Scan for the cell matching the given text and deliver its [x, y] coordinate at center. 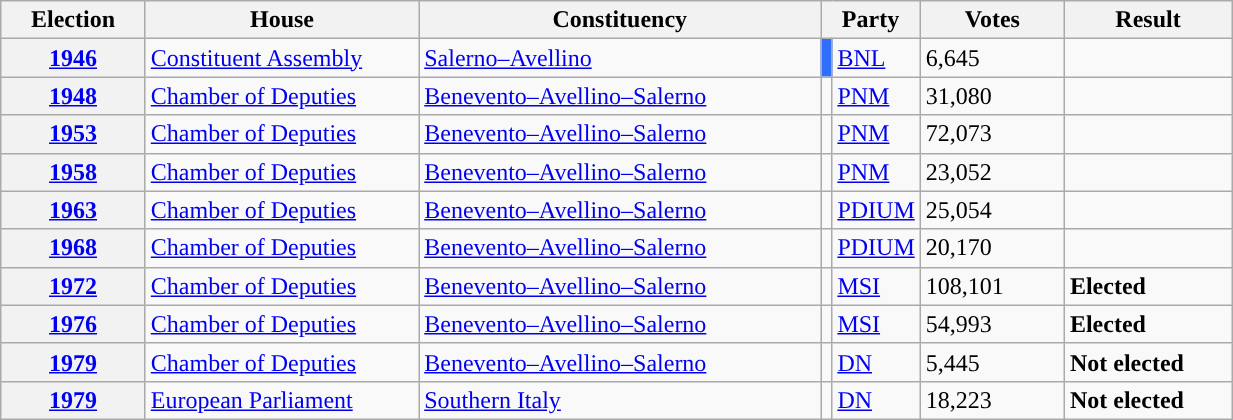
25,054 [992, 210]
1968 [74, 248]
5,445 [992, 362]
108,101 [992, 286]
Result [1148, 20]
6,645 [992, 58]
Votes [992, 20]
23,052 [992, 172]
Constituency [620, 20]
Party [870, 20]
1948 [74, 96]
72,073 [992, 134]
1953 [74, 134]
31,080 [992, 96]
Salerno–Avellino [620, 58]
1963 [74, 210]
European Parliament [282, 400]
18,223 [992, 400]
54,993 [992, 324]
1958 [74, 172]
20,170 [992, 248]
BNL [876, 58]
House [282, 20]
1976 [74, 324]
1946 [74, 58]
Election [74, 20]
Southern Italy [620, 400]
Constituent Assembly [282, 58]
1972 [74, 286]
